Detect which cell encompasses the target text, then output its [x, y] center coordinate. 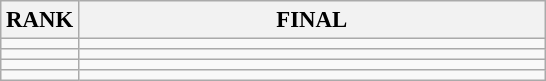
RANK [40, 20]
FINAL [312, 20]
